Detect which cell encompasses the target text, then output its (x, y) center coordinate. 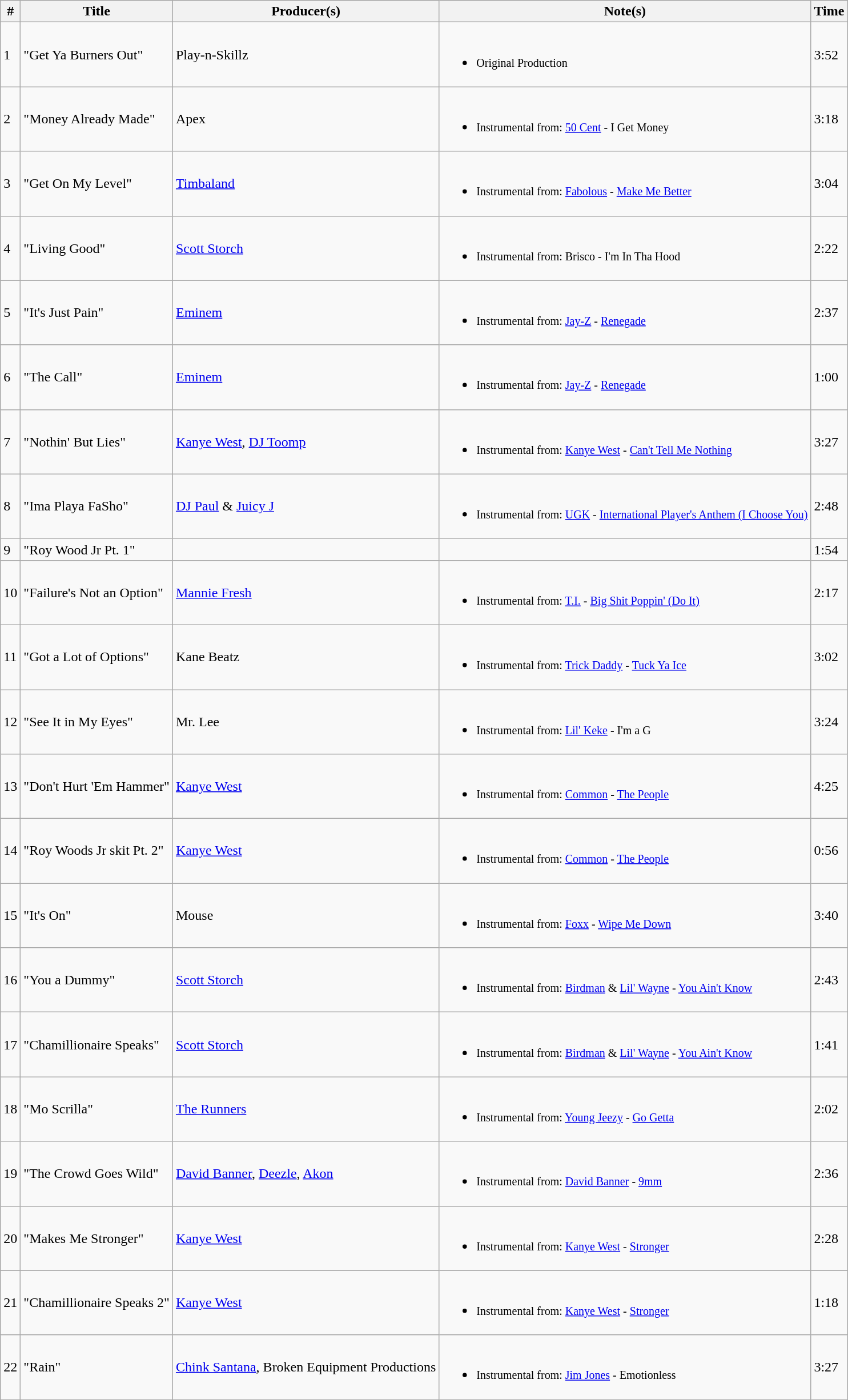
1:41 (829, 1045)
10 (10, 593)
Mannie Fresh (306, 593)
2 (10, 119)
DJ Paul & Juicy J (306, 506)
Producer(s) (306, 11)
Kanye West, DJ Toomp (306, 442)
7 (10, 442)
3 (10, 184)
Original Production (625, 55)
"You a Dummy" (97, 980)
Instrumental from: Trick Daddy - Tuck Ya Ice (625, 657)
Mouse (306, 916)
Instrumental from: Fabolous - Make Me Better (625, 184)
21 (10, 1303)
"Mo Scrilla" (97, 1109)
"Get Ya Burners Out" (97, 55)
Play-n-Skillz (306, 55)
The Runners (306, 1109)
"See It in My Eyes" (97, 722)
"Got a Lot of Options" (97, 657)
1:00 (829, 377)
Instrumental from: 50 Cent - I Get Money (625, 119)
Timbaland (306, 184)
"Makes Me Stronger" (97, 1238)
2:02 (829, 1109)
"Don't Hurt 'Em Hammer" (97, 787)
Instrumental from: T.I. - Big Shit Poppin' (Do It) (625, 593)
Title (97, 11)
"Get On My Level" (97, 184)
2:37 (829, 313)
Kane Beatz (306, 657)
"The Crowd Goes Wild" (97, 1174)
"It's Just Pain" (97, 313)
13 (10, 787)
0:56 (829, 851)
2:22 (829, 248)
"Roy Wood Jr Pt. 1" (97, 549)
3:02 (829, 657)
8 (10, 506)
Instrumental from: Kanye West - Can't Tell Me Nothing (625, 442)
11 (10, 657)
1 (10, 55)
# (10, 11)
Instrumental from: Young Jeezy - Go Getta (625, 1109)
"Nothin' But Lies" (97, 442)
2:36 (829, 1174)
4:25 (829, 787)
"It's On" (97, 916)
Instrumental from: David Banner - 9mm (625, 1174)
"Ima Playa FaSho" (97, 506)
Note(s) (625, 11)
Instrumental from: UGK - International Player's Anthem (I Choose You) (625, 506)
3:40 (829, 916)
2:17 (829, 593)
"The Call" (97, 377)
"Chamillionaire Speaks 2" (97, 1303)
15 (10, 916)
David Banner, Deezle, Akon (306, 1174)
2:28 (829, 1238)
Time (829, 11)
18 (10, 1109)
Instrumental from: Lil' Keke - I'm a G (625, 722)
"Rain" (97, 1367)
2:48 (829, 506)
16 (10, 980)
3:04 (829, 184)
Chink Santana, Broken Equipment Productions (306, 1367)
"Money Already Made" (97, 119)
22 (10, 1367)
"Roy Woods Jr skit Pt. 2" (97, 851)
1:18 (829, 1303)
2:43 (829, 980)
3:18 (829, 119)
20 (10, 1238)
19 (10, 1174)
Instrumental from: Jim Jones - Emotionless (625, 1367)
"Chamillionaire Speaks" (97, 1045)
3:52 (829, 55)
5 (10, 313)
1:54 (829, 549)
3:24 (829, 722)
Instrumental from: Foxx - Wipe Me Down (625, 916)
6 (10, 377)
17 (10, 1045)
Mr. Lee (306, 722)
14 (10, 851)
Apex (306, 119)
Instrumental from: Brisco - I'm In Tha Hood (625, 248)
9 (10, 549)
4 (10, 248)
"Living Good" (97, 248)
12 (10, 722)
"Failure's Not an Option" (97, 593)
